Capture the cell that displays the provided text and extract its (X, Y) central coordinate. 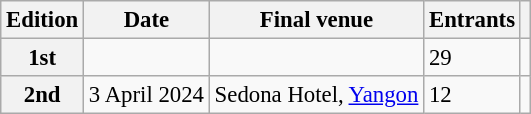
Final venue (316, 20)
Edition (42, 20)
2nd (42, 95)
Sedona Hotel, Yangon (316, 95)
12 (472, 95)
1st (42, 58)
Entrants (472, 20)
29 (472, 58)
Date (147, 20)
3 April 2024 (147, 95)
